Extract the [X, Y] coordinate from the center of the cell holding the provided text.  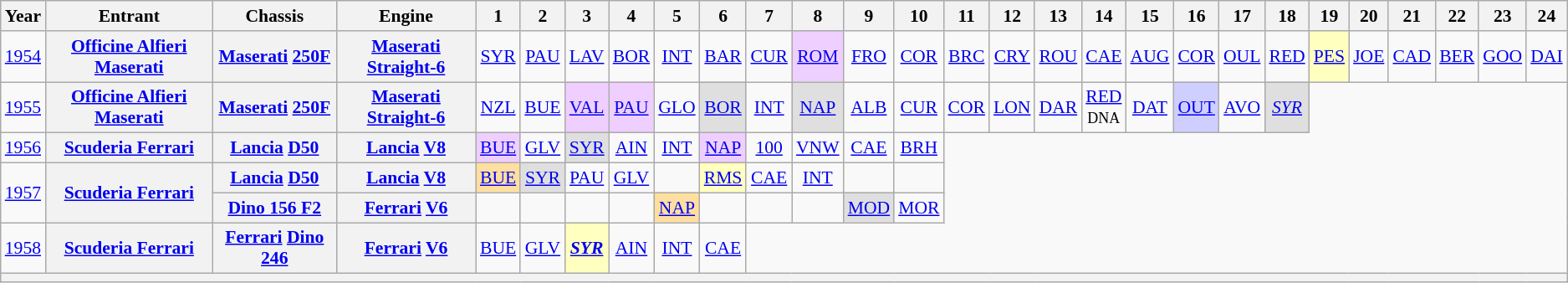
OUL [1242, 57]
19 [1330, 16]
PES [1330, 57]
BAR [723, 57]
12 [1012, 16]
LON [1012, 107]
Engine [406, 16]
7 [769, 16]
22 [1457, 16]
DAT [1151, 107]
BRH [918, 148]
NZL [498, 107]
ROU [1058, 57]
ALB [870, 107]
LAV [587, 57]
CRY [1012, 57]
Entrant [129, 16]
16 [1196, 16]
21 [1412, 16]
1 [498, 16]
FRO [870, 57]
1957 [23, 193]
DAR [1058, 107]
VNW [818, 148]
Year [23, 16]
4 [632, 16]
BRC [967, 57]
9 [870, 16]
20 [1368, 16]
DAI [1547, 57]
2 [542, 16]
3 [587, 16]
15 [1151, 16]
23 [1502, 16]
Dino 156 F2 [274, 208]
GOO [1502, 57]
RED [1286, 57]
13 [1058, 16]
Ferrari Dino 246 [274, 248]
1954 [23, 57]
11 [967, 16]
5 [677, 16]
1956 [23, 148]
JOE [1368, 57]
GLO [677, 107]
18 [1286, 16]
Chassis [274, 16]
17 [1242, 16]
14 [1104, 16]
CAD [1412, 57]
AUG [1151, 57]
BER [1457, 57]
VAL [587, 107]
10 [918, 16]
MOR [918, 208]
24 [1547, 16]
AVO [1242, 107]
1958 [23, 248]
REDDNA [1104, 107]
RMS [723, 178]
OUT [1196, 107]
6 [723, 16]
8 [818, 16]
ROM [818, 57]
1955 [23, 107]
MOD [870, 208]
100 [769, 148]
